Return (X, Y) of the center of cell containing provided text 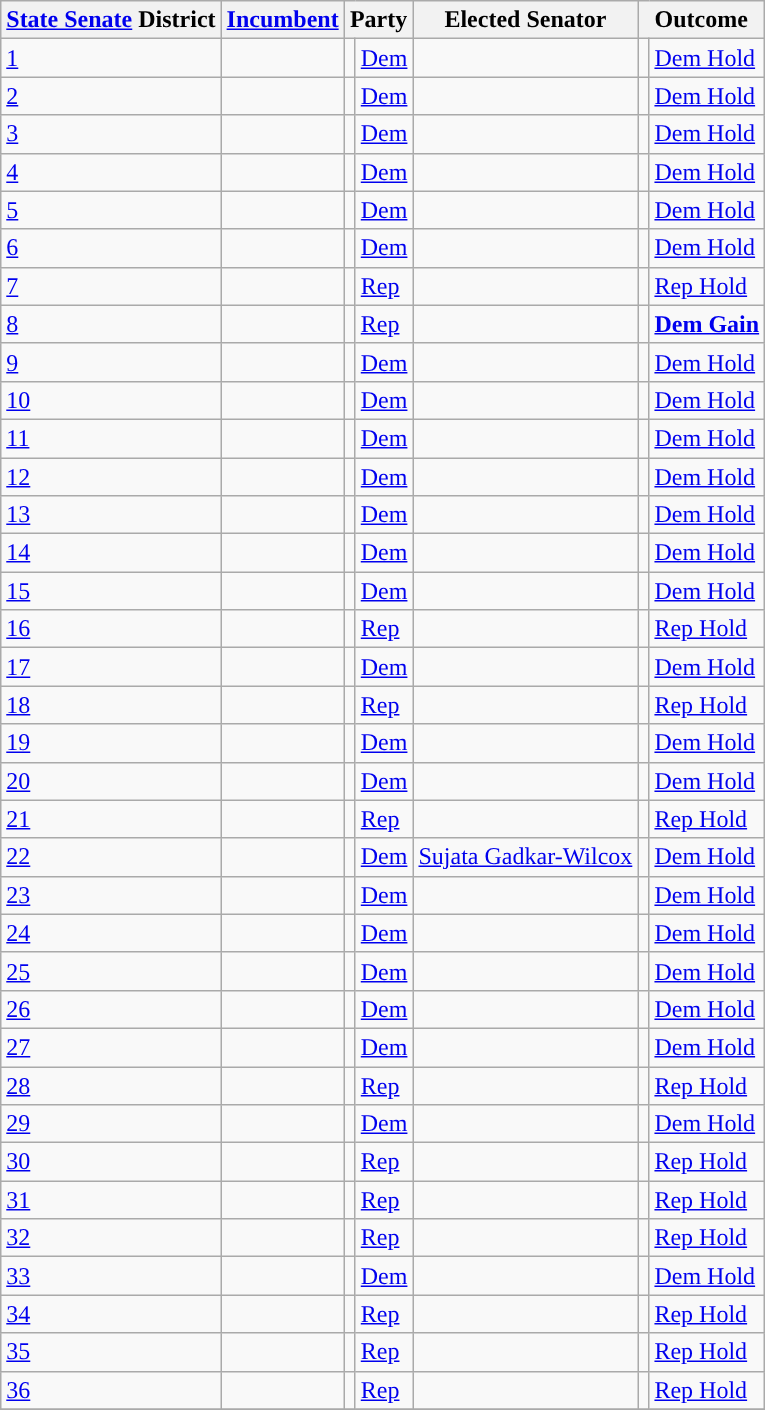
13 (111, 515)
27 (111, 1047)
31 (111, 1200)
2 (111, 96)
Dem Gain (707, 324)
1 (111, 58)
Outcome (702, 20)
24 (111, 933)
19 (111, 743)
30 (111, 1162)
28 (111, 1085)
11 (111, 438)
32 (111, 1238)
4 (111, 172)
8 (111, 324)
35 (111, 1352)
Incumbent (282, 20)
34 (111, 1314)
20 (111, 781)
Elected Senator (526, 20)
14 (111, 553)
10 (111, 400)
33 (111, 1276)
29 (111, 1124)
3 (111, 134)
25 (111, 971)
26 (111, 1009)
6 (111, 248)
18 (111, 705)
12 (111, 477)
22 (111, 857)
15 (111, 591)
5 (111, 210)
9 (111, 362)
17 (111, 667)
21 (111, 819)
State Senate District (111, 20)
36 (111, 1390)
16 (111, 629)
23 (111, 895)
Party (378, 20)
Sujata Gadkar-Wilcox (526, 857)
7 (111, 286)
